Detect which cell encompasses the target text, then output its [X, Y] center coordinate. 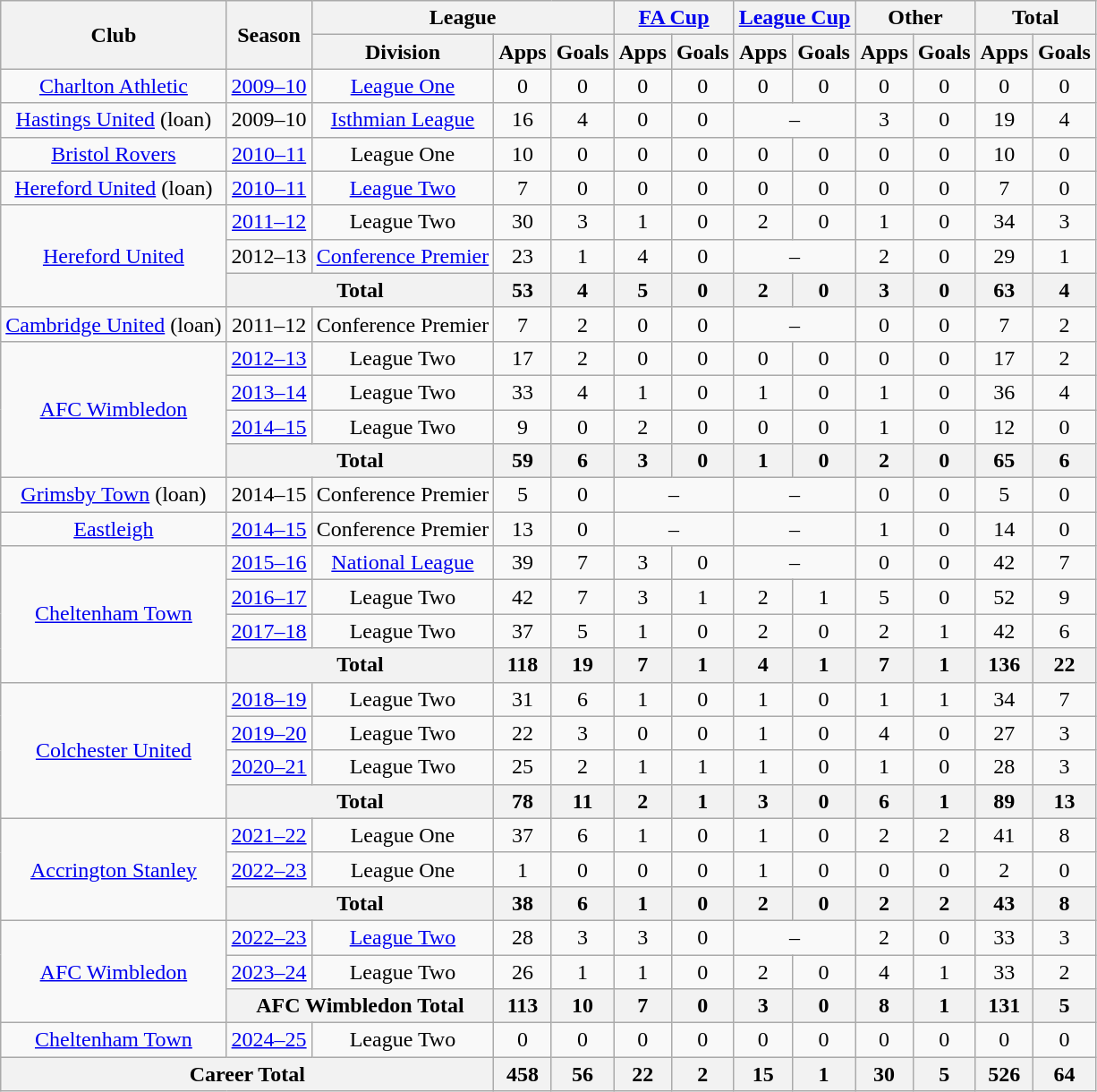
23 [523, 256]
118 [523, 665]
65 [1004, 461]
29 [1004, 256]
Charlton Athletic [114, 86]
39 [523, 563]
43 [1004, 903]
2021–22 [268, 835]
113 [523, 1006]
2018–19 [268, 699]
Other [915, 18]
136 [1004, 665]
Accrington Stanley [114, 869]
Career Total [247, 1074]
59 [523, 461]
26 [523, 971]
52 [1004, 597]
36 [1004, 392]
31 [523, 699]
12 [1004, 427]
Isthmian League [403, 120]
2016–17 [268, 597]
11 [583, 801]
Bristol Rovers [114, 154]
25 [523, 767]
AFC Wimbledon Total [360, 1006]
2019–20 [268, 733]
458 [523, 1074]
Season [268, 35]
526 [1004, 1074]
Hereford United [114, 256]
89 [1004, 801]
FA Cup [674, 18]
Club [114, 35]
2023–24 [268, 971]
2013–14 [268, 392]
64 [1065, 1074]
2020–21 [268, 767]
38 [523, 903]
15 [762, 1074]
Division [403, 52]
63 [1004, 290]
Grimsby Town (loan) [114, 495]
League Cup [795, 18]
27 [1004, 733]
53 [523, 290]
2015–16 [268, 563]
2017–18 [268, 631]
78 [523, 801]
131 [1004, 1006]
16 [523, 120]
Colchester United [114, 750]
14 [1004, 529]
2024–25 [268, 1040]
Hastings United (loan) [114, 120]
Eastleigh [114, 529]
Hereford United (loan) [114, 188]
41 [1004, 835]
Cambridge United (loan) [114, 324]
56 [583, 1074]
League [463, 18]
National League [403, 563]
